Find where the given text appears and provide that cell's center as (X, Y) coordinate. 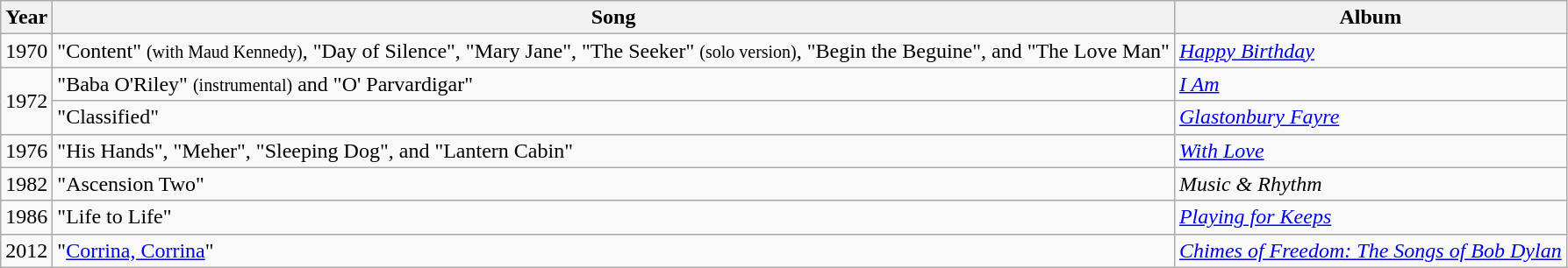
Glastonbury Fayre (1371, 117)
Album (1371, 18)
Song (614, 18)
Music & Rhythm (1371, 184)
"Life to Life" (614, 217)
Happy Birthday (1371, 51)
Playing for Keeps (1371, 217)
"His Hands", "Meher", "Sleeping Dog", and "Lantern Cabin" (614, 151)
Year (26, 18)
"Classified" (614, 117)
I Am (1371, 84)
With Love (1371, 151)
2012 (26, 250)
1970 (26, 51)
"Content" (with Maud Kennedy), "Day of Silence", "Mary Jane", "The Seeker" (solo version), "Begin the Beguine", and "The Love Man" (614, 51)
"Ascension Two" (614, 184)
"Baba O'Riley" (instrumental) and "O' Parvardigar" (614, 84)
1982 (26, 184)
1972 (26, 101)
1986 (26, 217)
Chimes of Freedom: The Songs of Bob Dylan (1371, 250)
1976 (26, 151)
"Corrina, Corrina" (614, 250)
